Return (X, Y) of the center of cell containing provided text 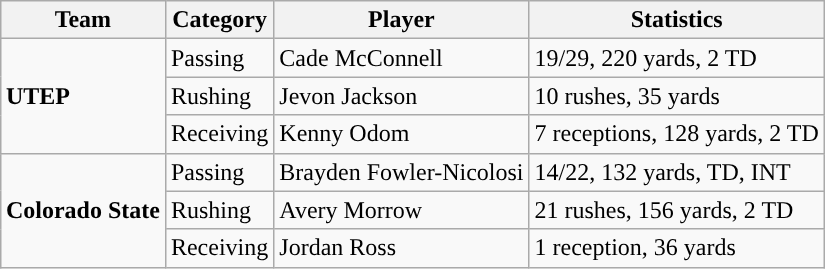
Brayden Fowler-Nicolosi (402, 172)
1 reception, 36 yards (676, 248)
Category (219, 20)
Cade McConnell (402, 58)
19/29, 220 yards, 2 TD (676, 58)
10 rushes, 35 yards (676, 96)
Player (402, 20)
7 receptions, 128 yards, 2 TD (676, 134)
Jevon Jackson (402, 96)
21 rushes, 156 yards, 2 TD (676, 210)
UTEP (82, 96)
Kenny Odom (402, 134)
Statistics (676, 20)
Avery Morrow (402, 210)
Colorado State (82, 210)
Team (82, 20)
14/22, 132 yards, TD, INT (676, 172)
Jordan Ross (402, 248)
